Return [x, y] of the center of cell containing provided text 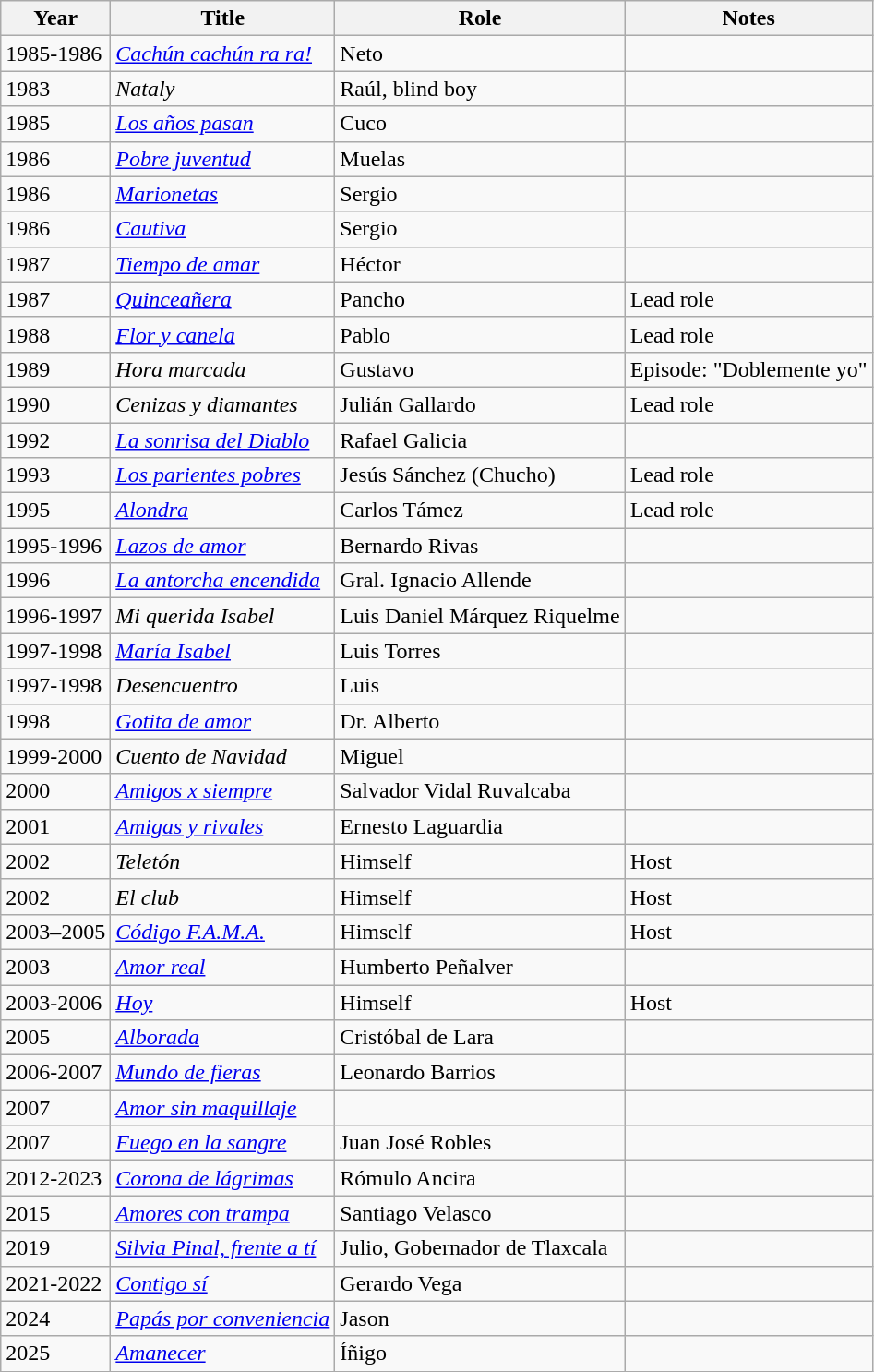
2000 [55, 791]
1989 [55, 369]
Carlos Támez [480, 511]
Juan José Robles [480, 1143]
Pobre juventud [223, 159]
Jason [480, 1318]
Alborada [223, 1038]
Mi querida Isabel [223, 616]
1988 [55, 334]
Luis Torres [480, 651]
Notes [748, 18]
Los años pasan [223, 124]
Episode: "Doblemente yo" [748, 369]
Contigo sí [223, 1283]
2012-2023 [55, 1178]
Year [55, 18]
1985 [55, 124]
Amanecer [223, 1354]
Flor y canela [223, 334]
Héctor [480, 264]
Amigas y rivales [223, 826]
Desencuentro [223, 686]
Ernesto Laguardia [480, 826]
Pablo [480, 334]
Papás por conveniencia [223, 1318]
Neto [480, 54]
1983 [55, 89]
2021-2022 [55, 1283]
Jesús Sánchez (Chucho) [480, 475]
2019 [55, 1248]
Gustavo [480, 369]
Amigos x siempre [223, 791]
Quinceañera [223, 299]
1996 [55, 581]
Julio, Gobernador de Tlaxcala [480, 1248]
Miguel [480, 756]
1996-1997 [55, 616]
Alondra [223, 511]
Luis [480, 686]
Salvador Vidal Ruvalcaba [480, 791]
Gral. Ignacio Allende [480, 581]
Cenizas y diamantes [223, 404]
María Isabel [223, 651]
Luis Daniel Márquez Riquelme [480, 616]
2006-2007 [55, 1073]
Amor sin maquillaje [223, 1108]
Role [480, 18]
Los parientes pobres [223, 475]
Mundo de fieras [223, 1073]
Íñigo [480, 1354]
El club [223, 897]
1998 [55, 721]
2005 [55, 1038]
Dr. Alberto [480, 721]
1995-1996 [55, 546]
2001 [55, 826]
2024 [55, 1318]
Leonardo Barrios [480, 1073]
Raúl, blind boy [480, 89]
Marionetas [223, 194]
2003 [55, 967]
Cachún cachún ra ra! [223, 54]
La sonrisa del Diablo [223, 440]
1985-1986 [55, 54]
Amores con trampa [223, 1213]
1992 [55, 440]
La antorcha encendida [223, 581]
Santiago Velasco [480, 1213]
Fuego en la sangre [223, 1143]
Tiempo de amar [223, 264]
Humberto Peñalver [480, 967]
Rómulo Ancira [480, 1178]
2015 [55, 1213]
2025 [55, 1354]
Silvia Pinal, frente a tí [223, 1248]
1995 [55, 511]
Rafael Galicia [480, 440]
Corona de lágrimas [223, 1178]
Código F.A.M.A. [223, 932]
Hoy [223, 1002]
Cuento de Navidad [223, 756]
Title [223, 18]
Lazos de amor [223, 546]
Teletón [223, 861]
Amor real [223, 967]
Muelas [480, 159]
Cristóbal de Lara [480, 1038]
1990 [55, 404]
Pancho [480, 299]
1999-2000 [55, 756]
Bernardo Rivas [480, 546]
Cautiva [223, 229]
Julián Gallardo [480, 404]
2003-2006 [55, 1002]
Hora marcada [223, 369]
1993 [55, 475]
Gerardo Vega [480, 1283]
Cuco [480, 124]
Gotita de amor [223, 721]
2003–2005 [55, 932]
Nataly [223, 89]
